Return [x, y] of the center of cell containing provided text 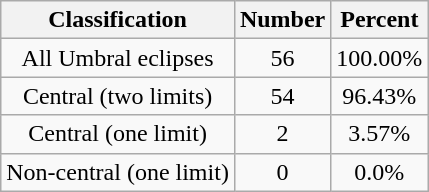
56 [282, 58]
Classification [118, 20]
2 [282, 134]
Central (two limits) [118, 96]
Non-central (one limit) [118, 172]
3.57% [380, 134]
54 [282, 96]
Number [282, 20]
Central (one limit) [118, 134]
Percent [380, 20]
96.43% [380, 96]
0 [282, 172]
100.00% [380, 58]
0.0% [380, 172]
All Umbral eclipses [118, 58]
